Locate the cell with the specified text and output its [x, y] center coordinate. 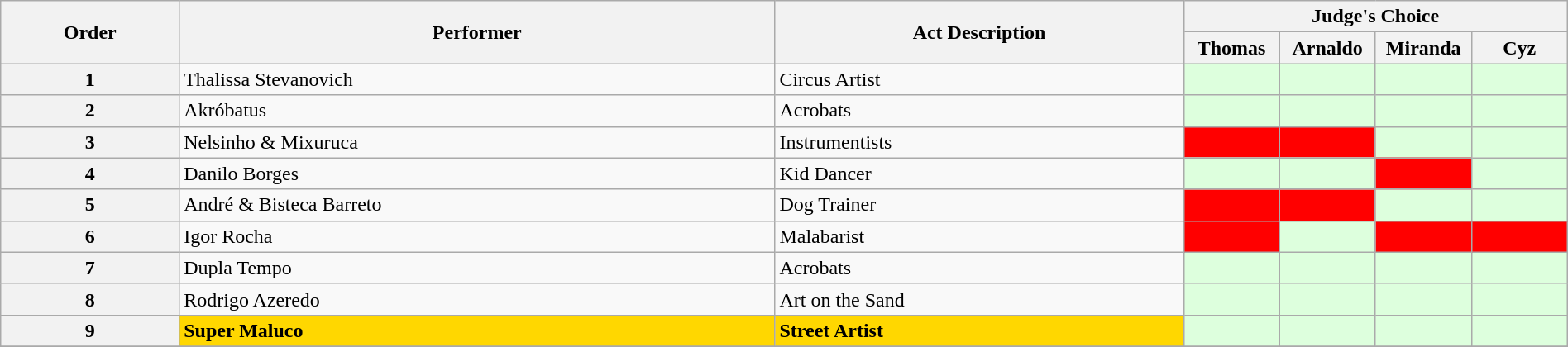
Performer [477, 32]
9 [90, 330]
1 [90, 79]
André & Bisteca Barreto [477, 205]
Super Maluco [477, 330]
Cyz [1519, 48]
Thomas [1231, 48]
Kid Dancer [979, 173]
Rodrigo Azeredo [477, 299]
Street Artist [979, 330]
Nelsinho & Mixuruca [477, 142]
7 [90, 268]
Danilo Borges [477, 173]
Arnaldo [1327, 48]
Art on the Sand [979, 299]
Instrumentists [979, 142]
Dupla Tempo [477, 268]
Circus Artist [979, 79]
Igor Rocha [477, 236]
Order [90, 32]
6 [90, 236]
Miranda [1423, 48]
Malabarist [979, 236]
4 [90, 173]
5 [90, 205]
Judge's Choice [1375, 17]
Thalissa Stevanovich [477, 79]
3 [90, 142]
8 [90, 299]
2 [90, 111]
Akróbatus [477, 111]
Act Description [979, 32]
Dog Trainer [979, 205]
